From the cell containing the given text, extract its center point as [x, y] coordinate. 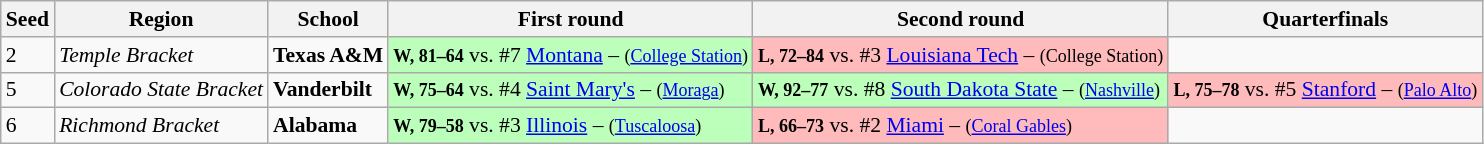
W, 92–77 vs. #8 South Dakota State – (Nashville) [960, 90]
Alabama [328, 126]
Temple Bracket [161, 55]
Colorado State Bracket [161, 90]
L, 66–73 vs. #2 Miami – (Coral Gables) [960, 126]
L, 75–78 vs. #5 Stanford – (Palo Alto) [1325, 90]
W, 79–58 vs. #3 Illinois – (Tuscaloosa) [570, 126]
Seed [28, 19]
First round [570, 19]
Second round [960, 19]
Quarterfinals [1325, 19]
2 [28, 55]
L, 72–84 vs. #3 Louisiana Tech – (College Station) [960, 55]
Region [161, 19]
W, 75–64 vs. #4 Saint Mary's – (Moraga) [570, 90]
5 [28, 90]
School [328, 19]
Richmond Bracket [161, 126]
W, 81–64 vs. #7 Montana – (College Station) [570, 55]
6 [28, 126]
Vanderbilt [328, 90]
Texas A&M [328, 55]
